For the text-containing cell, return its midpoint in (X, Y) coordinate format. 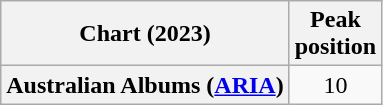
Chart (2023) (145, 34)
Australian Albums (ARIA) (145, 85)
10 (335, 85)
Peakposition (335, 34)
